Detect which cell encompasses the target text, then output its [X, Y] center coordinate. 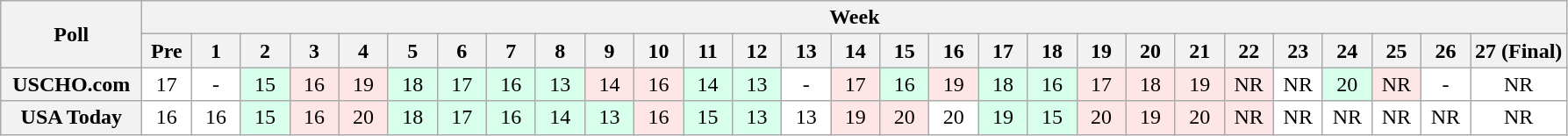
10 [658, 51]
6 [462, 51]
2 [265, 51]
Poll [72, 34]
9 [609, 51]
22 [1249, 51]
12 [757, 51]
USCHO.com [72, 84]
25 [1396, 51]
4 [363, 51]
7 [511, 51]
USA Today [72, 118]
23 [1298, 51]
11 [707, 51]
24 [1347, 51]
5 [412, 51]
27 (Final) [1519, 51]
8 [560, 51]
21 [1199, 51]
26 [1445, 51]
1 [216, 51]
Week [855, 18]
Pre [167, 51]
3 [314, 51]
